Pinpoint the cell where the given text exists, returning its [X, Y] midpoint coordinate. 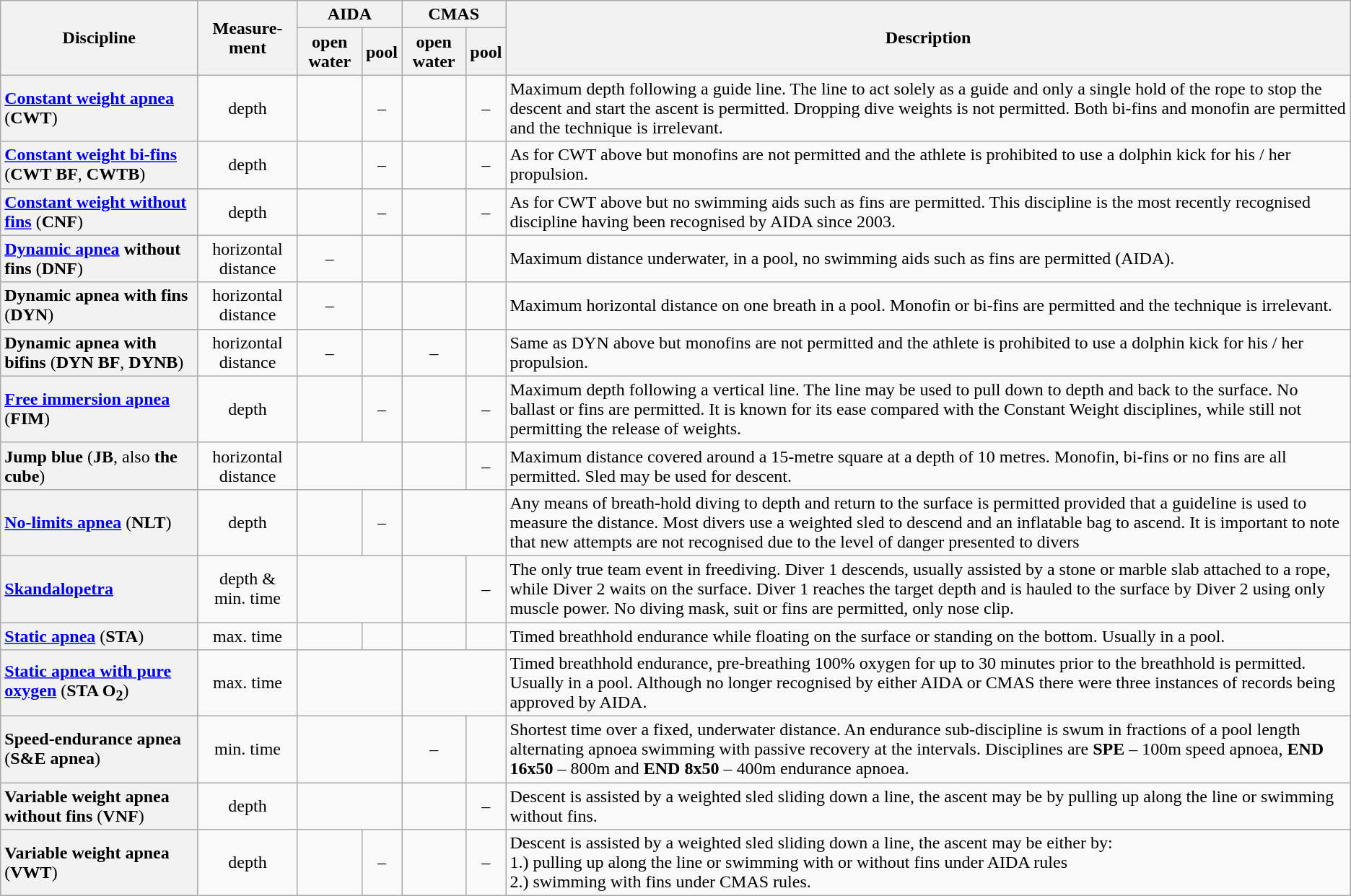
No-limits apnea (NLT) [100, 522]
Same as DYN above but monofins are not permitted and the athlete is prohibited to use a dolphin kick for his / her propulsion. [928, 352]
Variable weight apnea without fins (VNF) [100, 807]
AIDA [349, 14]
Variable weight apnea (VWT) [100, 863]
Maximum distance underwater, in a pool, no swimming aids such as fins are permitted (AIDA). [928, 258]
Static apnea with pure oxygen (STA O2) [100, 683]
Constant weight without fins (CNF) [100, 212]
CMAS [454, 14]
Static apnea (STA) [100, 636]
Free immersion apnea (FIM) [100, 409]
Maximum horizontal distance on one breath in a pool. Monofin or bi-fins are permitted and the technique is irrelevant. [928, 306]
min. time [248, 750]
Dynamic apnea without fins (DNF) [100, 258]
Constant weight apnea (CWT) [100, 108]
Dynamic apnea with fins (DYN) [100, 306]
As for CWT above but monofins are not permitted and the athlete is prohibited to use a dolphin kick for his / her propulsion. [928, 164]
depth & min. time [248, 589]
Jump blue (JB, also the cube) [100, 466]
Timed breathhold endurance while floating on the surface or standing on the bottom. Usually in a pool. [928, 636]
Skandalopetra [100, 589]
Description [928, 38]
Descent is assisted by a weighted sled sliding down a line, the ascent may be by pulling up along the line or swimming without fins. [928, 807]
Discipline [100, 38]
Speed-endurance apnea (S&E apnea) [100, 750]
Measure­ment [248, 38]
Constant weight bi-fins (CWT BF, CWTB) [100, 164]
Dynamic apnea with bifins (DYN BF, DYNB) [100, 352]
